Scan for the cell matching the given text and deliver its (X, Y) coordinate at center. 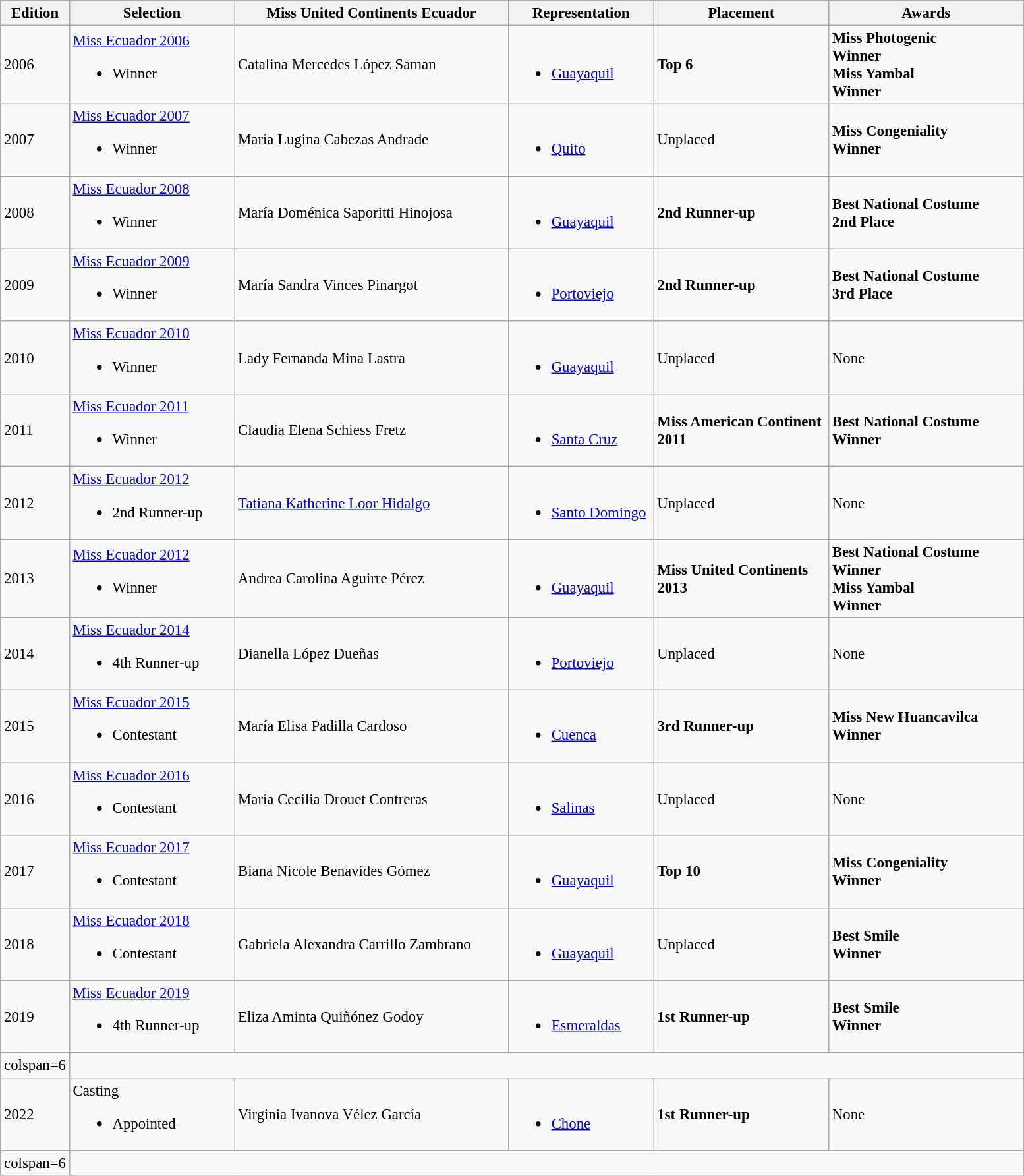
Cuenca (581, 726)
Miss Ecuador 20144th Runner-up (152, 654)
Biana Nicole Benavides Gómez (372, 871)
Best National Costume2nd Place (926, 212)
Edition (35, 13)
Selection (152, 13)
Top 10 (741, 871)
2013 (35, 579)
Chone (581, 1114)
2015 (35, 726)
María Doménica Saporitti Hinojosa (372, 212)
2010 (35, 358)
2019 (35, 1016)
María Elisa Padilla Cardoso (372, 726)
Miss New HuancavilcaWinner (926, 726)
Miss American Continent 2011 (741, 430)
Miss Ecuador 2018Contestant (152, 944)
2006 (35, 65)
Miss Ecuador 2009Winner (152, 285)
Miss United Continents 2013 (741, 579)
Virginia Ivanova Vélez García (372, 1114)
Santa Cruz (581, 430)
Claudia Elena Schiess Fretz (372, 430)
Miss PhotogenicWinnerMiss YambalWinner (926, 65)
Miss Ecuador 2008Winner (152, 212)
Santo Domingo (581, 503)
Gabriela Alexandra Carrillo Zambrano (372, 944)
Miss Ecuador 2006Winner (152, 65)
Miss Ecuador 2012Winner (152, 579)
Andrea Carolina Aguirre Pérez (372, 579)
Tatiana Katherine Loor Hidalgo (372, 503)
Miss Ecuador 2015Contestant (152, 726)
2011 (35, 430)
Best National CostumeWinnerMiss YambalWinner (926, 579)
Miss Ecuador 2010Winner (152, 358)
Salinas (581, 799)
Top 6 (741, 65)
Miss Ecuador 20122nd Runner-up (152, 503)
Best National Costume3rd Place (926, 285)
2022 (35, 1114)
Placement (741, 13)
2008 (35, 212)
Miss Ecuador 20194th Runner-up (152, 1016)
CastingAppointed (152, 1114)
2009 (35, 285)
2014 (35, 654)
2016 (35, 799)
2017 (35, 871)
Esmeraldas (581, 1016)
2018 (35, 944)
2007 (35, 140)
Quito (581, 140)
Miss Ecuador 2016Contestant (152, 799)
María Sandra Vinces Pinargot (372, 285)
Miss United Continents Ecuador (372, 13)
María Lugina Cabezas Andrade (372, 140)
María Cecilia Drouet Contreras (372, 799)
Miss Ecuador 2011Winner (152, 430)
Dianella López Dueñas (372, 654)
Miss Ecuador 2017Contestant (152, 871)
Representation (581, 13)
Eliza Aminta Quiñónez Godoy (372, 1016)
Miss Ecuador 2007Winner (152, 140)
3rd Runner-up (741, 726)
Best National CostumeWinner (926, 430)
Awards (926, 13)
2012 (35, 503)
Catalina Mercedes López Saman (372, 65)
Lady Fernanda Mina Lastra (372, 358)
